Extract the [X, Y] coordinate from the center of the cell holding the provided text.  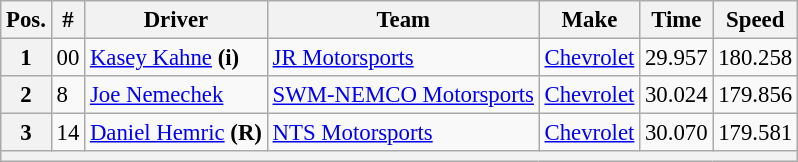
NTS Motorsports [403, 133]
179.856 [756, 95]
Joe Nemechek [176, 95]
# [68, 20]
Time [676, 20]
Kasey Kahne (i) [176, 58]
30.070 [676, 133]
Driver [176, 20]
1 [26, 58]
30.024 [676, 95]
Daniel Hemric (R) [176, 133]
3 [26, 133]
Speed [756, 20]
29.957 [676, 58]
JR Motorsports [403, 58]
SWM-NEMCO Motorsports [403, 95]
Make [589, 20]
00 [68, 58]
180.258 [756, 58]
179.581 [756, 133]
14 [68, 133]
Pos. [26, 20]
2 [26, 95]
Team [403, 20]
8 [68, 95]
